From the cell containing the given text, extract its center point as (X, Y) coordinate. 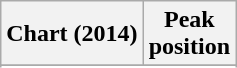
Chart (2014) (72, 34)
Peakposition (189, 34)
